Return the (X, Y) coordinate for the center point of the cell that contains the specified text.  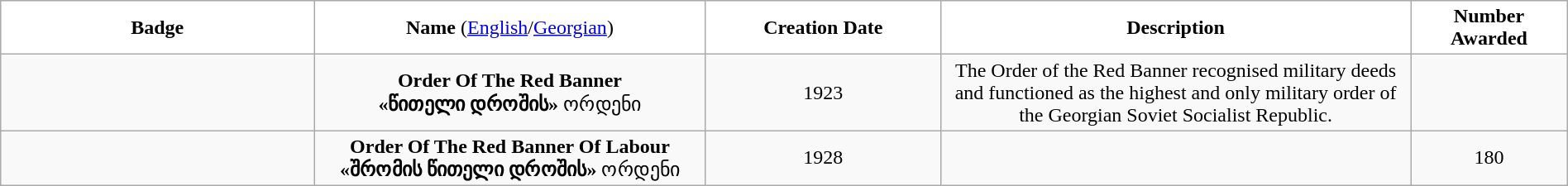
Badge (157, 28)
Description (1175, 28)
180 (1489, 159)
Name (English/Georgian) (510, 28)
Order Of The Red Banner Of Labour«შრომის წითელი დროშის» ორდენი (510, 159)
Creation Date (823, 28)
Order Of The Red Banner«წითელი დროშის» ორდენი (510, 93)
1923 (823, 93)
Number Awarded (1489, 28)
1928 (823, 159)
